From the cell containing the given text, extract its center point as [X, Y] coordinate. 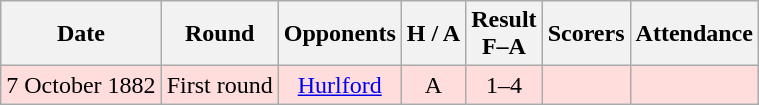
First round [220, 85]
H / A [433, 34]
Opponents [340, 34]
A [433, 85]
Round [220, 34]
Attendance [694, 34]
Hurlford [340, 85]
Scorers [586, 34]
1–4 [504, 85]
Date [81, 34]
ResultF–A [504, 34]
7 October 1882 [81, 85]
